From the cell containing the given text, extract its center point as (X, Y) coordinate. 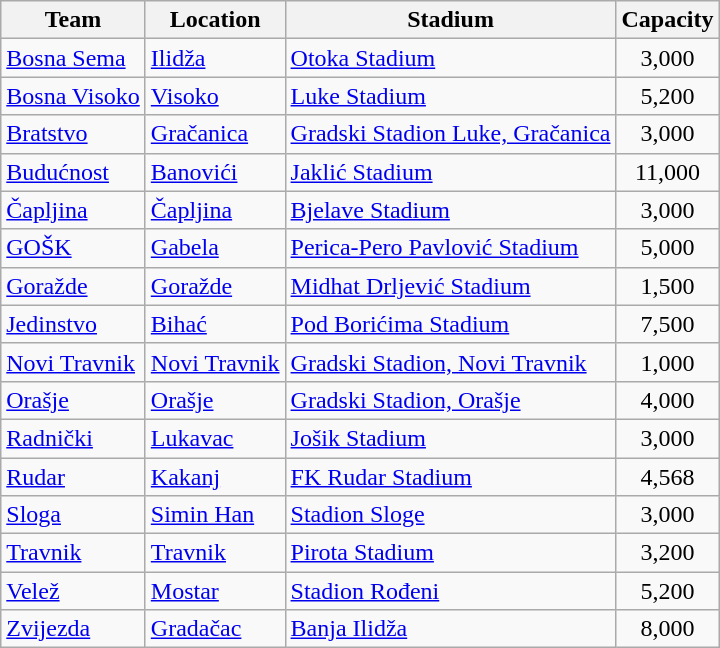
Capacity (668, 20)
Mostar (215, 591)
Jedinstvo (74, 324)
Midhat Drljević Stadium (450, 286)
Gabela (215, 248)
8,000 (668, 629)
11,000 (668, 172)
Stadion Sloge (450, 515)
Team (74, 20)
Bosna Sema (74, 58)
Rudar (74, 477)
Gradačac (215, 629)
Pod Borićima Stadium (450, 324)
Visoko (215, 96)
3,200 (668, 553)
Stadion Rođeni (450, 591)
4,000 (668, 400)
Gradski Stadion Luke, Gračanica (450, 134)
5,000 (668, 248)
Zvijezda (74, 629)
Luke Stadium (450, 96)
4,568 (668, 477)
Gradski Stadion, Orašje (450, 400)
Stadium (450, 20)
1,500 (668, 286)
Banja Ilidža (450, 629)
Jošik Stadium (450, 438)
Jaklić Stadium (450, 172)
Velež (74, 591)
Radnički (74, 438)
GOŠK (74, 248)
FK Rudar Stadium (450, 477)
Perica-Pero Pavlović Stadium (450, 248)
Gračanica (215, 134)
Lukavac (215, 438)
Location (215, 20)
Kakanj (215, 477)
Ilidža (215, 58)
Bratstvo (74, 134)
Sloga (74, 515)
Simin Han (215, 515)
Bihać (215, 324)
Gradski Stadion, Novi Travnik (450, 362)
Pirota Stadium (450, 553)
Otoka Stadium (450, 58)
Budućnost (74, 172)
7,500 (668, 324)
Banovići (215, 172)
Bjelave Stadium (450, 210)
Bosna Visoko (74, 96)
1,000 (668, 362)
